Capture the cell that displays the provided text and extract its (X, Y) central coordinate. 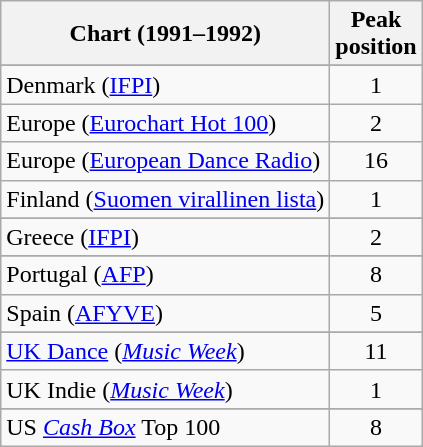
UK Indie (Music Week) (166, 389)
Peakposition (376, 34)
Spain (AFYVE) (166, 313)
Portugal (AFP) (166, 275)
16 (376, 161)
Denmark (IFPI) (166, 85)
Europe (European Dance Radio) (166, 161)
Europe (Eurochart Hot 100) (166, 123)
Chart (1991–1992) (166, 34)
Finland (Suomen virallinen lista) (166, 199)
UK Dance (Music Week) (166, 351)
US Cash Box Top 100 (166, 427)
11 (376, 351)
Greece (IFPI) (166, 237)
5 (376, 313)
